Extract the [x, y] coordinate from the center of the cell holding the provided text.  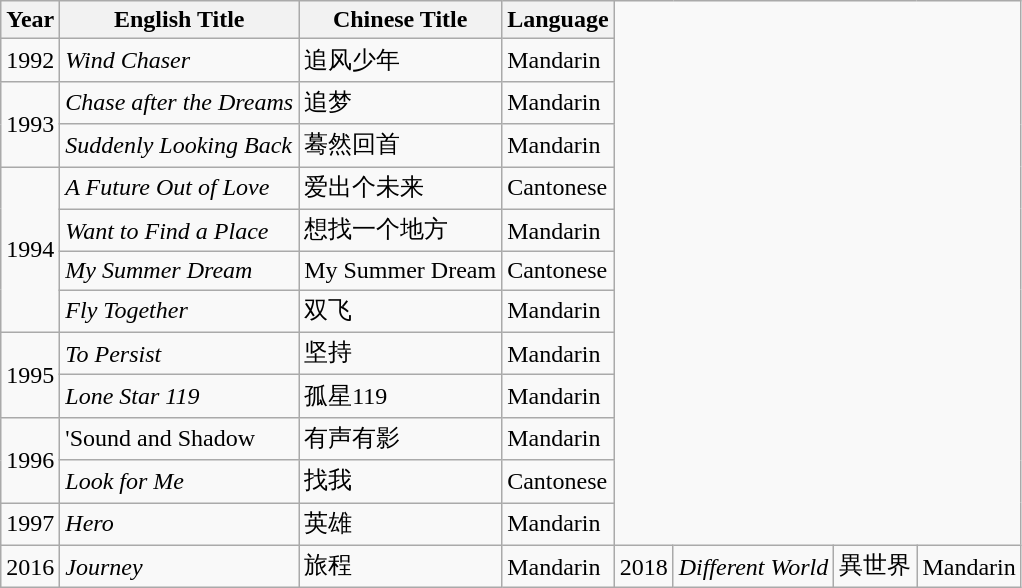
異世界 [876, 566]
爱出个未来 [400, 188]
Chinese Title [400, 20]
2016 [30, 566]
'Sound and Shadow [180, 438]
Fly Together [180, 312]
Suddenly Looking Back [180, 146]
1993 [30, 124]
Journey [180, 566]
想找一个地方 [400, 230]
双飞 [400, 312]
1992 [30, 60]
2018 [644, 566]
找我 [400, 482]
英雄 [400, 524]
Wind Chaser [180, 60]
Want to Find a Place [180, 230]
1994 [30, 249]
To Persist [180, 354]
追梦 [400, 102]
Different World [754, 566]
Hero [180, 524]
Lone Star 119 [180, 396]
1995 [30, 374]
Language [558, 20]
孤星119 [400, 396]
Year [30, 20]
蓦然回首 [400, 146]
追风少年 [400, 60]
Look for Me [180, 482]
旅程 [400, 566]
1996 [30, 460]
A Future Out of Love [180, 188]
1997 [30, 524]
坚持 [400, 354]
English Title [180, 20]
Chase after the Dreams [180, 102]
有声有影 [400, 438]
